Provide the (X, Y) coordinate of the cell's center where the given text is located.  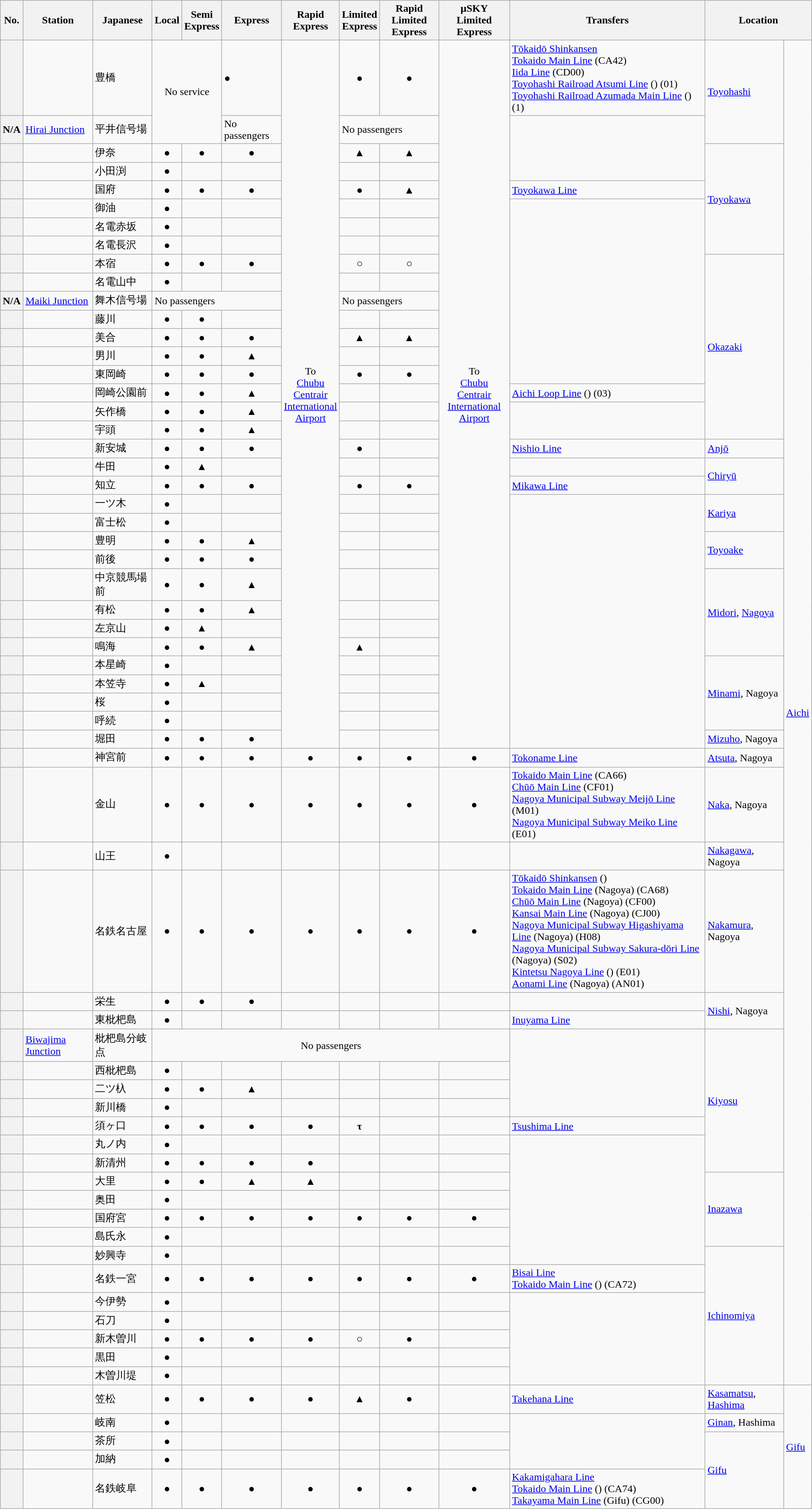
Hirai Junction (58, 129)
Tokaido Main Line (CA66) Chūō Main Line (CF01) Nagoya Municipal Subway Meijō Line (M01) Nagoya Municipal Subway Meiko Line (E01) (607, 805)
Tsushima Line (607, 1126)
矢作橋 (122, 411)
一ツ木 (122, 504)
舞木信号場 (122, 300)
Station (58, 20)
Tokoname Line (607, 758)
新清州 (122, 1163)
名電山中 (122, 282)
Local (167, 20)
山王 (122, 856)
東岡崎 (122, 375)
今伊勢 (122, 1302)
Kakamigahara Line Tokaido Main Line () (CA74) Takayama Main Line (Gifu) (CG00) (607, 1489)
Tōkaidō Shinkansen Tokaido Main Line (CA42) Iida Line (CD00) Toyohashi Railroad Atsumi Line () (01) Toyohashi Railroad Azumada Main Line () (1) (607, 78)
加納 (122, 1460)
前後 (122, 559)
神宮前 (122, 758)
Express (252, 20)
茶所 (122, 1441)
美合 (122, 338)
東枇杷島 (122, 1020)
新安城 (122, 449)
Kasamatsu, Hashima (744, 1399)
岐南 (122, 1423)
Aichi Loop Line () (03) (607, 393)
知立 (122, 485)
名鉄岐阜 (122, 1489)
大里 (122, 1181)
男川 (122, 356)
宇頭 (122, 430)
木曽川堤 (122, 1376)
Anjō (744, 449)
笠松 (122, 1399)
豊明 (122, 541)
Midori, Nagoya (744, 612)
Mikawa Line (607, 485)
No. (12, 20)
平井信号場 (122, 129)
Toyokawa Line (607, 190)
西枇杷島 (122, 1070)
Japanese (122, 20)
Atsuta, Nagoya (744, 758)
小田渕 (122, 172)
栄生 (122, 1002)
中京競馬場前 (122, 585)
御油 (122, 208)
鳴海 (122, 647)
Okazaki (744, 347)
Toyohashi (744, 92)
石刀 (122, 1320)
Toyokawa (744, 199)
Rapid LimitedExpress (409, 20)
名鉄一宮 (122, 1279)
Transfers (607, 20)
SemiExpress (202, 20)
Nakamura, Nagoya (744, 931)
本星崎 (122, 666)
岡崎公園前 (122, 393)
有松 (122, 610)
名鉄名古屋 (122, 931)
本宿 (122, 264)
枇杷島分岐点 (122, 1045)
Aichi (798, 713)
新川橋 (122, 1108)
妙興寺 (122, 1255)
LimitedExpress (360, 20)
伊奈 (122, 153)
二ツ杁 (122, 1089)
呼続 (122, 720)
Location (759, 20)
Bisai Line Tokaido Main Line () (CA72) (607, 1279)
Naka, Nagoya (744, 805)
Kiyosu (744, 1101)
Biwajima Junction (58, 1045)
Chiryū (744, 476)
Toyoake (744, 550)
左京山 (122, 628)
Mizuho, Nagoya (744, 740)
牛田 (122, 467)
国府 (122, 190)
Takehana Line (607, 1399)
Kariya (744, 513)
須ヶ口 (122, 1126)
Nishi, Nagoya (744, 1010)
Ginan, Hashima (744, 1423)
金山 (122, 805)
堀田 (122, 740)
豊橋 (122, 78)
藤川 (122, 319)
Minami, Nagoya (744, 693)
名電長沢 (122, 246)
富士松 (122, 523)
本笠寺 (122, 684)
μSKYLimited Express (475, 20)
Nishio Line (607, 449)
黒田 (122, 1358)
τ (360, 1126)
名電赤坂 (122, 227)
奥田 (122, 1200)
RapidExpress (311, 20)
丸ノ内 (122, 1145)
Nakagawa, Nagoya (744, 856)
Ichinomiya (744, 1315)
島氏永 (122, 1237)
新木曽川 (122, 1339)
No service (187, 92)
桜 (122, 702)
国府宮 (122, 1219)
Inuyama Line (607, 1020)
Inazawa (744, 1209)
Maiki Junction (58, 300)
